Detect which cell encompasses the target text, then output its (x, y) center coordinate. 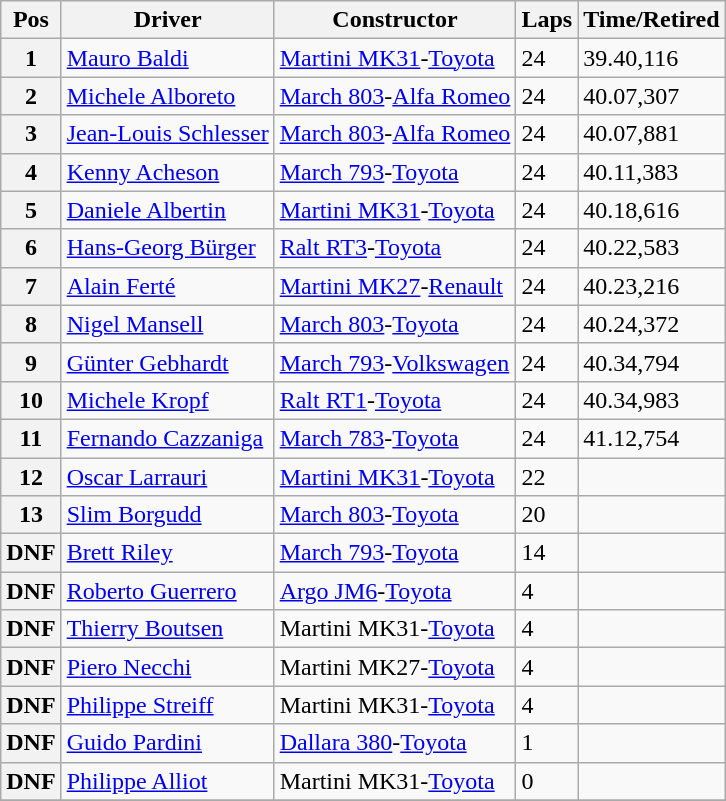
6 (31, 248)
20 (547, 515)
Dallara 380-Toyota (395, 743)
Daniele Albertin (168, 210)
0 (547, 781)
Driver (168, 20)
Fernando Cazzaniga (168, 438)
40.07,307 (652, 96)
11 (31, 438)
40.23,216 (652, 286)
Jean-Louis Schlesser (168, 134)
Piero Necchi (168, 667)
Philippe Streiff (168, 705)
12 (31, 477)
Hans-Georg Bürger (168, 248)
Nigel Mansell (168, 324)
Ralt RT1-Toyota (395, 400)
March 793-Volkswagen (395, 362)
Slim Borgudd (168, 515)
40.11,383 (652, 172)
40.18,616 (652, 210)
40.34,983 (652, 400)
40.07,881 (652, 134)
Alain Ferté (168, 286)
40.24,372 (652, 324)
Martini MK27-Renault (395, 286)
Michele Kropf (168, 400)
39.40,116 (652, 58)
Thierry Boutsen (168, 629)
Guido Pardini (168, 743)
Kenny Acheson (168, 172)
Pos (31, 20)
Constructor (395, 20)
Mauro Baldi (168, 58)
13 (31, 515)
5 (31, 210)
Roberto Guerrero (168, 591)
Argo JM6-Toyota (395, 591)
March 783-Toyota (395, 438)
Ralt RT3-Toyota (395, 248)
Philippe Alliot (168, 781)
10 (31, 400)
40.22,583 (652, 248)
Time/Retired (652, 20)
40.34,794 (652, 362)
22 (547, 477)
2 (31, 96)
Martini MK27-Toyota (395, 667)
41.12,754 (652, 438)
Michele Alboreto (168, 96)
14 (547, 553)
9 (31, 362)
3 (31, 134)
7 (31, 286)
Brett Riley (168, 553)
8 (31, 324)
Laps (547, 20)
Günter Gebhardt (168, 362)
Oscar Larrauri (168, 477)
